Return (x, y) of the center of cell containing provided text 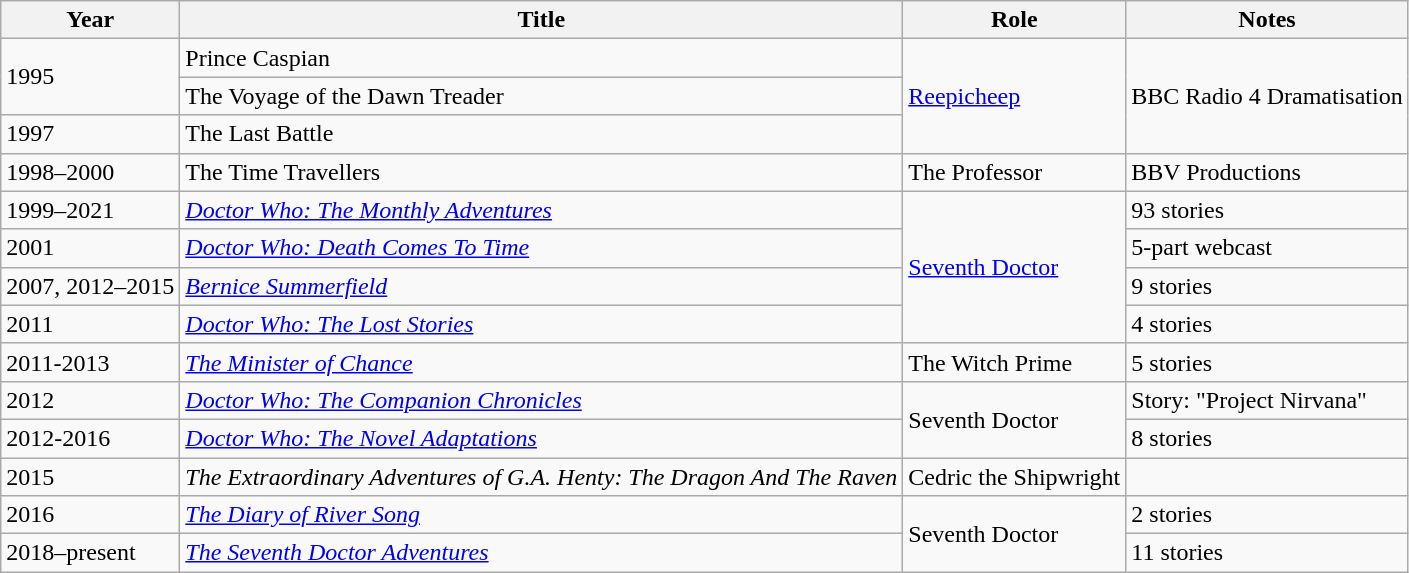
2012-2016 (90, 438)
BBC Radio 4 Dramatisation (1267, 96)
The Seventh Doctor Adventures (542, 553)
2018–present (90, 553)
1998–2000 (90, 172)
2007, 2012–2015 (90, 286)
11 stories (1267, 553)
The Witch Prime (1014, 362)
The Diary of River Song (542, 515)
The Extraordinary Adventures of G.A. Henty: The Dragon And The Raven (542, 477)
2001 (90, 248)
Doctor Who: The Novel Adaptations (542, 438)
93 stories (1267, 210)
4 stories (1267, 324)
Doctor Who: The Companion Chronicles (542, 400)
2011-2013 (90, 362)
Bernice Summerfield (542, 286)
Title (542, 20)
The Voyage of the Dawn Treader (542, 96)
Prince Caspian (542, 58)
5 stories (1267, 362)
8 stories (1267, 438)
2 stories (1267, 515)
The Minister of Chance (542, 362)
The Last Battle (542, 134)
Doctor Who: The Lost Stories (542, 324)
2011 (90, 324)
The Time Travellers (542, 172)
Cedric the Shipwright (1014, 477)
2015 (90, 477)
Story: "Project Nirvana" (1267, 400)
1999–2021 (90, 210)
1995 (90, 77)
Year (90, 20)
Role (1014, 20)
5-part webcast (1267, 248)
Reepicheep (1014, 96)
BBV Productions (1267, 172)
9 stories (1267, 286)
2016 (90, 515)
Doctor Who: The Monthly Adventures (542, 210)
Notes (1267, 20)
Doctor Who: Death Comes To Time (542, 248)
1997 (90, 134)
2012 (90, 400)
The Professor (1014, 172)
